Find where the given text appears and provide that cell's center as [x, y] coordinate. 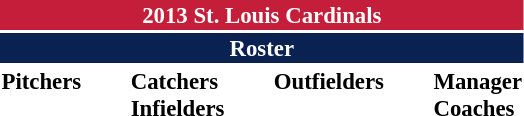
2013 St. Louis Cardinals [262, 15]
Roster [262, 48]
